Return [X, Y] of the center of cell containing provided text 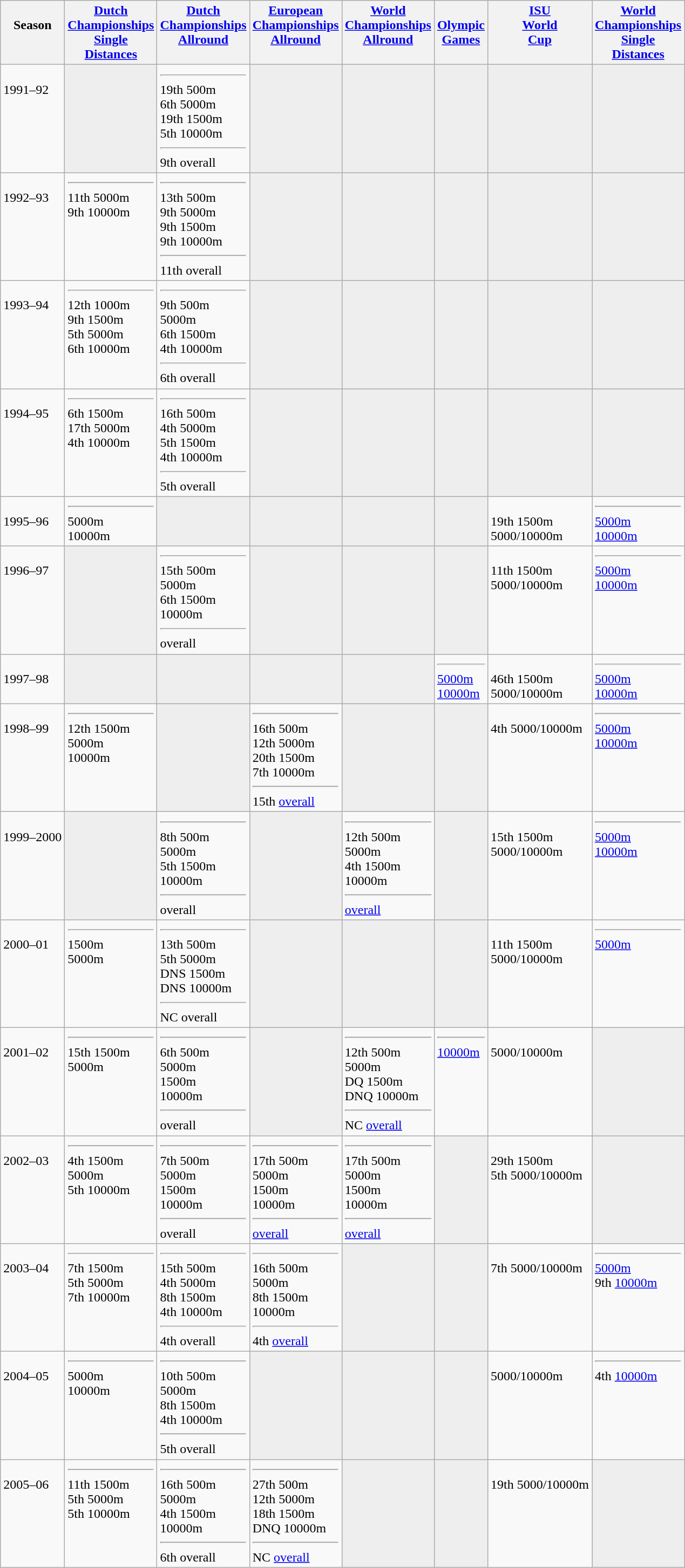
European Championships Allround [296, 32]
1998–99 [32, 758]
11th 5000m 9th 10000m [111, 227]
12th 1000m 9th 1500m 5th 5000m 6th 10000m [111, 335]
13th 500m 9th 5000m 9th 1500m 9th 10000m 11th overall [203, 227]
1997–98 [32, 679]
Dutch Championships Allround [203, 32]
15th 1500m 5000/10000m [540, 865]
16th 500m 4th 5000m 5th 1500m 4th 10000m 5th overall [203, 442]
19th 1500m 5000/10000m [540, 521]
2005–06 [32, 1514]
Season [32, 32]
12th 1500m 5000m 10000m [111, 758]
12th 500m 5000m DQ 1500m DNQ 10000m NC overall [388, 1081]
1994–95 [32, 442]
4th 5000/10000m [540, 758]
10000m [461, 1081]
5000m [638, 973]
6th 1500m 17th 5000m 4th 10000m [111, 442]
10th 500m 5000m 8th 1500m 4th 10000m 5th overall [203, 1406]
2001–02 [32, 1081]
1992–93 [32, 227]
16th 500m 5000m 8th 1500m 10000m 4th overall [296, 1298]
19th 5000/10000m [540, 1514]
World Championships Allround [388, 32]
16th 500m 5000m 4th 1500m 10000m 6th overall [203, 1514]
1991–92 [32, 119]
Dutch Championships Single Distances [111, 32]
1993–94 [32, 335]
15th 500m 5000m 6th 1500m 10000m overall [203, 600]
8th 500m 5000m 5th 1500m 10000m overall [203, 865]
15th 1500m 5000m [111, 1081]
29th 1500m 5th 5000/10000m [540, 1189]
4th 10000m [638, 1406]
7th 1500m 5th 5000m 7th 10000m [111, 1298]
27th 500m 12th 5000m 18th 1500m DNQ 10000m NC overall [296, 1514]
Olympic Games [461, 32]
1996–97 [32, 600]
5000m 9th 10000m [638, 1298]
7th 5000/10000m [540, 1298]
7th 500m 5000m 1500m 10000m overall [203, 1189]
1500m 5000m [111, 973]
2000–01 [32, 973]
1995–96 [32, 521]
6th 500m 5000m 1500m 10000m overall [203, 1081]
15th 500m 4th 5000m 8th 1500m 4th 10000m 4th overall [203, 1298]
16th 500m 12th 5000m 20th 1500m 7th 10000m 15th overall [296, 758]
4th 1500m 5000m 5th 10000m [111, 1189]
19th 500m 6th 5000m 19th 1500m 5th 10000m 9th overall [203, 119]
46th 1500m 5000/10000m [540, 679]
ISU World Cup [540, 32]
2003–04 [32, 1298]
2002–03 [32, 1189]
World Championships Single Distances [638, 32]
2004–05 [32, 1406]
9th 500m 5000m 6th 1500m 4th 10000m 6th overall [203, 335]
13th 500m 5th 5000m DNS 1500m DNS 10000m NC overall [203, 973]
11th 1500m 5th 5000m 5th 10000m [111, 1514]
12th 500m 5000m 4th 1500m 10000m overall [388, 865]
1999–2000 [32, 865]
